Locate the cell with the specified text and output its [X, Y] center coordinate. 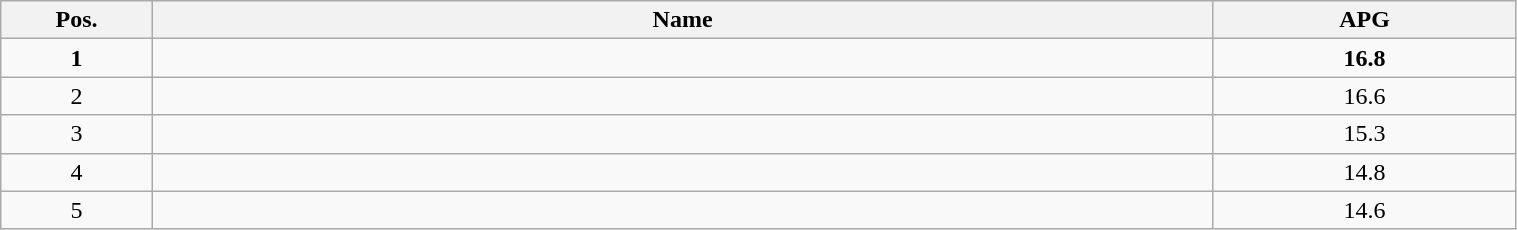
16.8 [1364, 58]
4 [77, 172]
14.6 [1364, 210]
Pos. [77, 20]
2 [77, 96]
5 [77, 210]
APG [1364, 20]
Name [682, 20]
1 [77, 58]
16.6 [1364, 96]
15.3 [1364, 134]
3 [77, 134]
14.8 [1364, 172]
